Output the (x, y) coordinate of the center of the cell containing the given text.  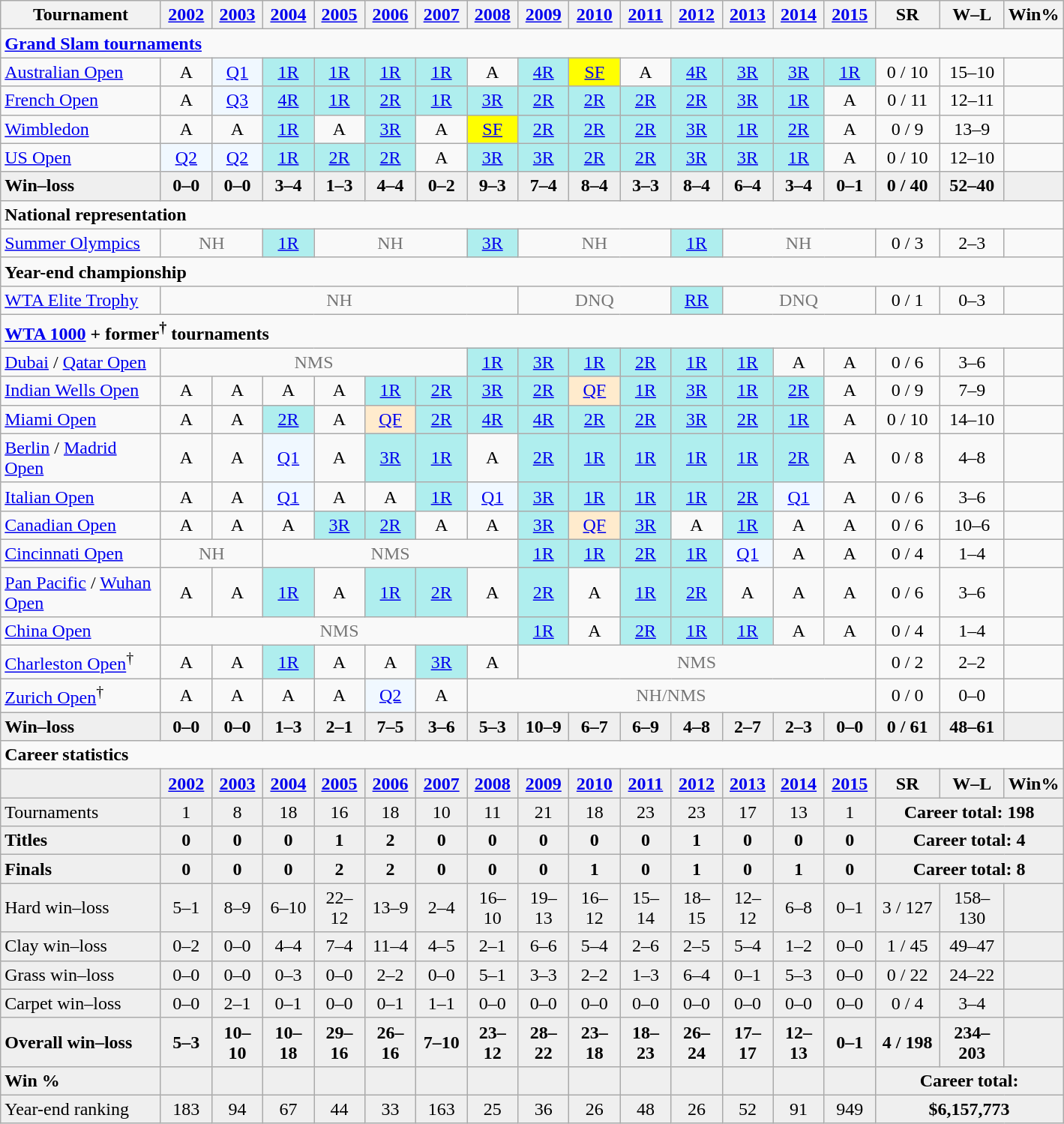
2–5 (697, 946)
9–3 (493, 186)
Career statistics (532, 755)
6–8 (799, 907)
52 (748, 1109)
49–47 (972, 946)
WTA Elite Trophy (81, 300)
48 (646, 1109)
1–2 (799, 946)
44 (339, 1109)
23–18 (595, 1042)
0 / 0 (907, 696)
Career total: (969, 1081)
Finals (81, 869)
Grass win–loss (81, 975)
12–11 (972, 100)
15–10 (972, 72)
0 / 8 (907, 457)
Year-end championship (532, 271)
2–6 (646, 946)
Career total: 198 (969, 812)
22–12 (339, 907)
Dubai / Qatar Open (81, 362)
19–13 (544, 907)
13 (799, 812)
8–9 (237, 907)
10–9 (544, 727)
2–4 (442, 907)
Tournament (81, 15)
16 (339, 812)
16–12 (595, 907)
RR (697, 300)
11 (493, 812)
Zurich Open† (81, 696)
8 (237, 812)
21 (544, 812)
67 (288, 1109)
28–22 (544, 1042)
China Open (81, 631)
16–10 (493, 907)
Cincinnati Open (81, 553)
Canadian Open (81, 525)
36 (544, 1109)
17 (748, 812)
Year-end ranking (81, 1109)
52–40 (972, 186)
Q3 (237, 100)
15–14 (646, 907)
Grand Slam tournaments (532, 43)
0 / 1 (907, 300)
0 / 11 (907, 100)
4 / 198 (907, 1042)
24–22 (972, 975)
Career total: 8 (969, 869)
23–12 (493, 1042)
7–10 (442, 1042)
NH/NMS (671, 696)
Titles (81, 841)
Career total: 4 (969, 841)
6–10 (288, 907)
18–15 (697, 907)
WTA 1000 + former† tournaments (532, 331)
10 (442, 812)
6–6 (544, 946)
Tournaments (81, 812)
17–17 (748, 1042)
0 / 2 (907, 663)
10–18 (288, 1042)
0 / 22 (907, 975)
12–12 (748, 907)
10–10 (237, 1042)
94 (237, 1109)
91 (799, 1109)
1 / 45 (907, 946)
26–16 (391, 1042)
163 (442, 1109)
2–7 (748, 727)
Charleston Open† (81, 663)
Italian Open (81, 496)
29–16 (339, 1042)
10–6 (972, 525)
0 / 61 (907, 727)
Miami Open (81, 419)
National representation (532, 214)
$6,157,773 (969, 1109)
14–10 (972, 419)
26–24 (697, 1042)
25 (493, 1109)
Win % (81, 1081)
234–203 (972, 1042)
12–13 (799, 1042)
Wimbledon (81, 129)
French Open (81, 100)
18–23 (646, 1042)
183 (186, 1109)
6–9 (646, 727)
Summer Olympics (81, 243)
12–10 (972, 157)
1–1 (442, 1003)
0 / 40 (907, 186)
4–5 (442, 946)
158–130 (972, 907)
Carpet win–loss (81, 1003)
Australian Open (81, 72)
3 / 127 (907, 907)
48–61 (972, 727)
Hard win–loss (81, 907)
Berlin / Madrid Open (81, 457)
0 / 3 (907, 243)
7–9 (972, 391)
Overall win–loss (81, 1042)
Clay win–loss (81, 946)
7–5 (391, 727)
11–4 (391, 946)
Pan Pacific / Wuhan Open (81, 592)
US Open (81, 157)
33 (391, 1109)
Indian Wells Open (81, 391)
949 (850, 1109)
6–7 (595, 727)
